Scan for the cell matching the given text and deliver its [X, Y] coordinate at center. 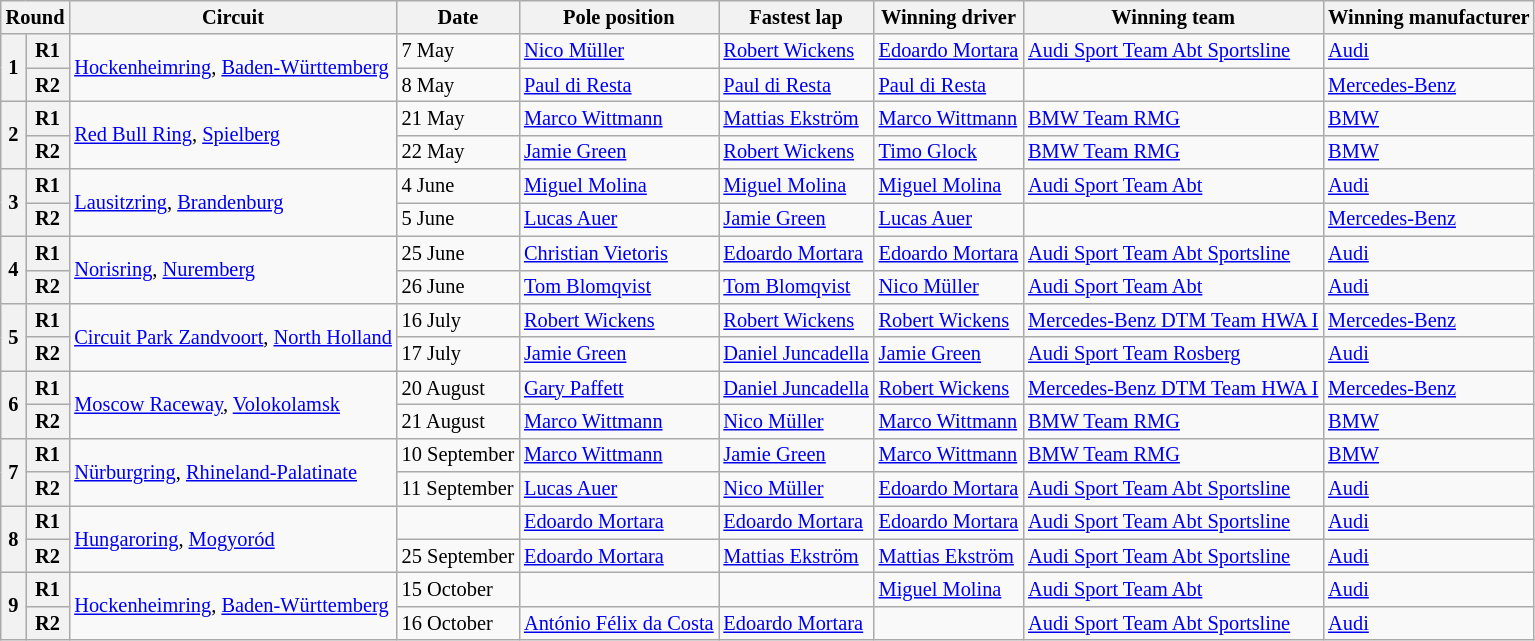
9 [14, 606]
3 [14, 202]
7 May [458, 51]
6 [14, 404]
Moscow Raceway, Volokolamsk [232, 404]
20 August [458, 388]
2 [14, 134]
5 June [458, 219]
17 July [458, 354]
Red Bull Ring, Spielberg [232, 134]
21 August [458, 421]
8 [14, 538]
25 June [458, 253]
26 June [458, 287]
8 May [458, 85]
4 [14, 270]
Christian Vietoris [618, 253]
15 October [458, 589]
4 June [458, 186]
António Félix da Costa [618, 623]
Fastest lap [796, 17]
22 May [458, 152]
1 [14, 68]
5 [14, 336]
Timo Glock [949, 152]
10 September [458, 455]
Winning team [1173, 17]
Norisring, Nuremberg [232, 270]
21 May [458, 118]
7 [14, 472]
16 October [458, 623]
11 September [458, 489]
Lausitzring, Brandenburg [232, 202]
Circuit Park Zandvoort, North Holland [232, 336]
Date [458, 17]
Gary Paffett [618, 388]
Circuit [232, 17]
16 July [458, 320]
Round [36, 17]
Pole position [618, 17]
Hungaroring, Mogyoród [232, 538]
25 September [458, 556]
Winning manufacturer [1428, 17]
Audi Sport Team Rosberg [1173, 354]
Nürburgring, Rhineland-Palatinate [232, 472]
Winning driver [949, 17]
